Return [x, y] of the center of cell containing provided text 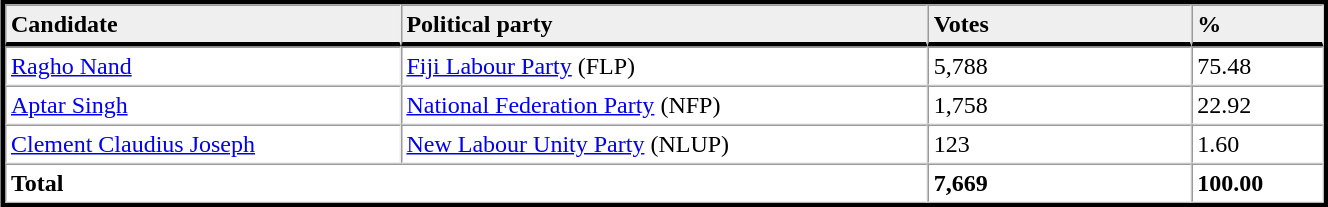
75.48 [1257, 66]
New Labour Unity Party (NLUP) [664, 144]
Total [466, 184]
5,788 [1060, 66]
22.92 [1257, 106]
100.00 [1257, 184]
Fiji Labour Party (FLP) [664, 66]
Votes [1060, 25]
1.60 [1257, 144]
Clement Claudius Joseph [202, 144]
Political party [664, 25]
National Federation Party (NFP) [664, 106]
7,669 [1060, 184]
123 [1060, 144]
1,758 [1060, 106]
Ragho Nand [202, 66]
% [1257, 25]
Candidate [202, 25]
Aptar Singh [202, 106]
